Provide the [x, y] coordinate of the cell's center where the given text is located.  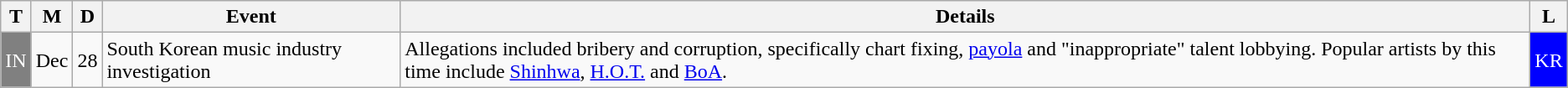
L [1549, 17]
KR [1549, 60]
M [52, 17]
28 [87, 60]
D [87, 17]
South Korean music industry investigation [251, 60]
Dec [52, 60]
T [16, 17]
IN [16, 60]
Details [965, 17]
Event [251, 17]
